Capture the cell that displays the provided text and extract its (x, y) central coordinate. 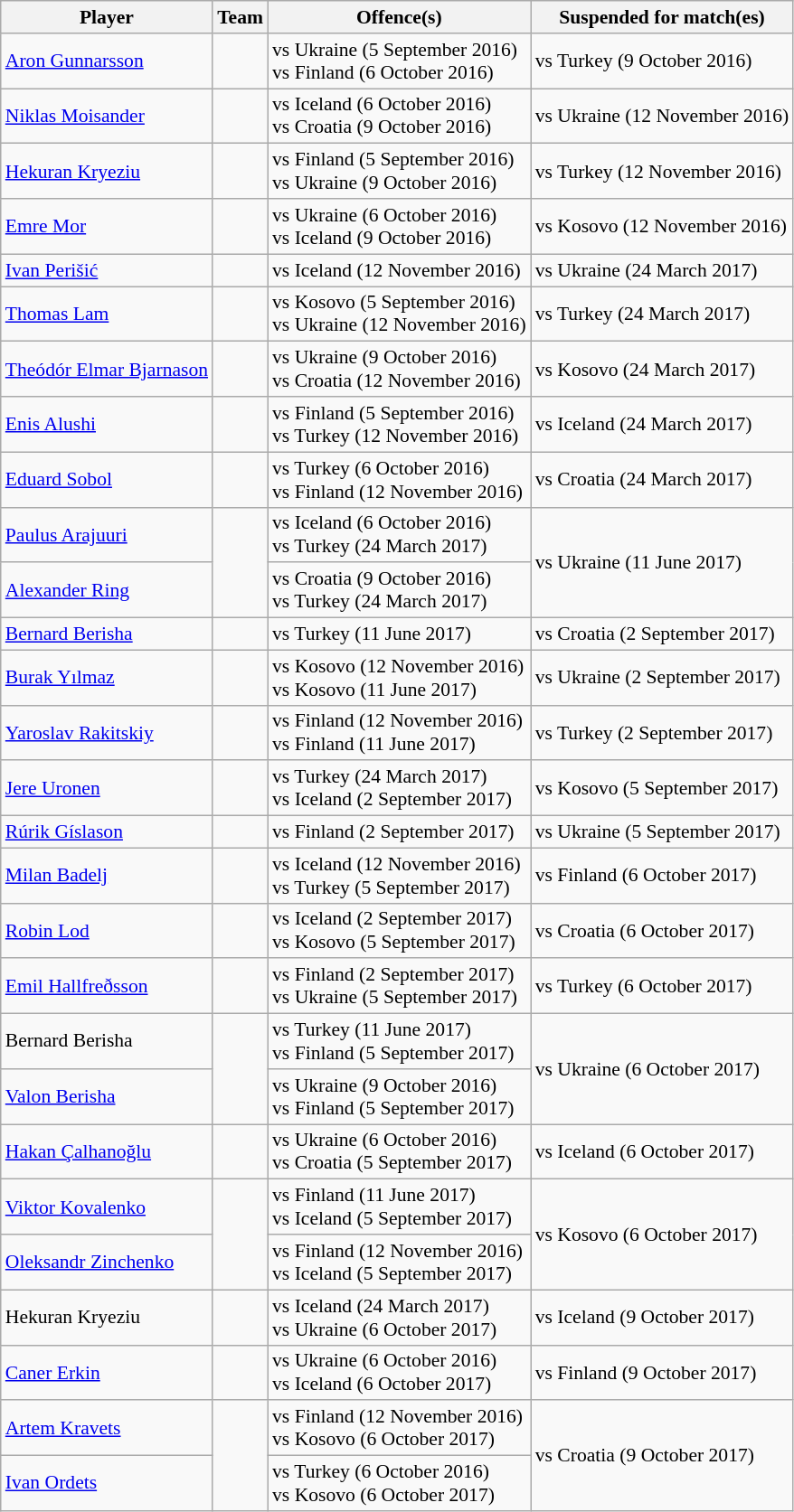
vs Finland (12 November 2016) vs Finland (11 June 2017) (400, 732)
vs Finland (11 June 2017) vs Iceland (5 September 2017) (400, 1207)
Suspended for match(es) (662, 17)
vs Finland (12 November 2016) vs Iceland (5 September 2017) (400, 1262)
vs Kosovo (12 November 2016) vs Kosovo (11 June 2017) (400, 678)
vs Kosovo (6 October 2017) (662, 1235)
vs Iceland (9 October 2017) (662, 1318)
Caner Erkin (107, 1372)
vs Iceland (6 October 2016) vs Turkey (24 March 2017) (400, 535)
vs Ukraine (2 September 2017) (662, 678)
vs Croatia (9 October 2016) vs Turkey (24 March 2017) (400, 591)
vs Finland (2 September 2017) vs Ukraine (5 September 2017) (400, 987)
vs Ukraine (9 October 2016) vs Finland (5 September 2017) (400, 1097)
vs Turkey (11 June 2017) (400, 634)
vs Ukraine (6 October 2016) vs Iceland (6 October 2017) (400, 1372)
vs Ukraine (9 October 2016) vs Croatia (12 November 2016) (400, 369)
vs Ukraine (11 June 2017) (662, 562)
vs Iceland (24 March 2017) (662, 425)
vs Turkey (24 March 2017) vs Iceland (2 September 2017) (400, 788)
vs Finland (6 October 2017) (662, 875)
Theódór Elmar Bjarnason (107, 369)
vs Croatia (2 September 2017) (662, 634)
vs Finland (5 September 2016) vs Turkey (12 November 2016) (400, 425)
vs Kosovo (12 November 2016) (662, 226)
vs Ukraine (6 October 2016) vs Croatia (5 September 2017) (400, 1151)
vs Ukraine (6 October 2017) (662, 1069)
Paulus Arajuuri (107, 535)
vs Croatia (6 October 2017) (662, 931)
vs Kosovo (5 September 2016) vs Ukraine (12 November 2016) (400, 315)
Thomas Lam (107, 315)
vs Turkey (11 June 2017) vs Finland (5 September 2017) (400, 1041)
vs Finland (9 October 2017) (662, 1372)
Milan Badelj (107, 875)
Eduard Sobol (107, 479)
vs Ukraine (5 September 2016) vs Finland (6 October 2016) (400, 61)
vs Iceland (6 October 2017) (662, 1151)
vs Iceland (12 November 2016) (400, 270)
Niklas Moisander (107, 116)
vs Finland (2 September 2017) (400, 832)
Team (241, 17)
vs Turkey (6 October 2017) (662, 987)
Rúrik Gíslason (107, 832)
vs Finland (12 November 2016) vs Kosovo (6 October 2017) (400, 1428)
vs Ukraine (5 September 2017) (662, 832)
Ivan Ordets (107, 1484)
vs Kosovo (24 March 2017) (662, 369)
vs Turkey (6 October 2016) vs Kosovo (6 October 2017) (400, 1484)
Oleksandr Zinchenko (107, 1262)
Burak Yılmaz (107, 678)
Jere Uronen (107, 788)
Offence(s) (400, 17)
vs Turkey (2 September 2017) (662, 732)
vs Iceland (24 March 2017) vs Ukraine (6 October 2017) (400, 1318)
vs Iceland (12 November 2016) vs Turkey (5 September 2017) (400, 875)
vs Turkey (24 March 2017) (662, 315)
Ivan Perišić (107, 270)
Artem Kravets (107, 1428)
vs Kosovo (5 September 2017) (662, 788)
vs Turkey (12 November 2016) (662, 172)
vs Turkey (6 October 2016) vs Finland (12 November 2016) (400, 479)
vs Croatia (24 March 2017) (662, 479)
Emre Mor (107, 226)
Viktor Kovalenko (107, 1207)
Enis Alushi (107, 425)
Alexander Ring (107, 591)
vs Iceland (2 September 2017) vs Kosovo (5 September 2017) (400, 931)
Robin Lod (107, 931)
vs Ukraine (24 March 2017) (662, 270)
Aron Gunnarsson (107, 61)
Emil Hallfreðsson (107, 987)
vs Iceland (6 October 2016) vs Croatia (9 October 2016) (400, 116)
vs Turkey (9 October 2016) (662, 61)
vs Ukraine (6 October 2016) vs Iceland (9 October 2016) (400, 226)
vs Finland (5 September 2016) vs Ukraine (9 October 2016) (400, 172)
Player (107, 17)
vs Ukraine (12 November 2016) (662, 116)
Yaroslav Rakitskiy (107, 732)
Valon Berisha (107, 1097)
vs Croatia (9 October 2017) (662, 1456)
Hakan Çalhanoğlu (107, 1151)
